Return the [X, Y] coordinate for the center point of the cell that contains the specified text.  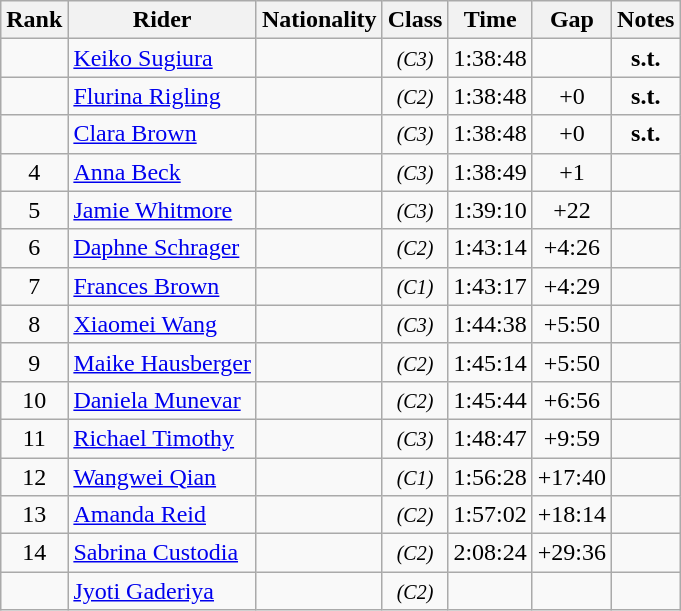
1:43:17 [490, 286]
Rank [34, 20]
12 [34, 477]
Sabrina Custodia [162, 553]
Notes [646, 20]
1:38:49 [490, 172]
1:57:02 [490, 515]
Jamie Whitmore [162, 210]
1:39:10 [490, 210]
8 [34, 324]
+1 [572, 172]
Class [415, 20]
7 [34, 286]
Gap [572, 20]
Amanda Reid [162, 515]
10 [34, 400]
Wangwei Qian [162, 477]
Flurina Rigling [162, 96]
1:45:14 [490, 362]
+6:56 [572, 400]
6 [34, 248]
+4:29 [572, 286]
5 [34, 210]
Daphne Schrager [162, 248]
11 [34, 438]
13 [34, 515]
Nationality [319, 20]
2:08:24 [490, 553]
Maike Hausberger [162, 362]
Clara Brown [162, 134]
+9:59 [572, 438]
Rider [162, 20]
Richael Timothy [162, 438]
Jyoti Gaderiya [162, 591]
Time [490, 20]
+29:36 [572, 553]
+18:14 [572, 515]
14 [34, 553]
Frances Brown [162, 286]
1:44:38 [490, 324]
9 [34, 362]
Daniela Munevar [162, 400]
+22 [572, 210]
1:45:44 [490, 400]
+17:40 [572, 477]
4 [34, 172]
+4:26 [572, 248]
1:48:47 [490, 438]
1:43:14 [490, 248]
Keiko Sugiura [162, 58]
1:56:28 [490, 477]
Anna Beck [162, 172]
Xiaomei Wang [162, 324]
